Identify which cell holds the provided text, then report its [X, Y] central coordinate. 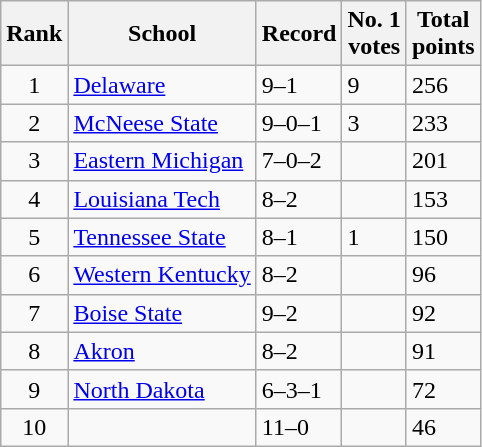
9–1 [299, 85]
5 [34, 237]
North Dakota [162, 389]
2 [34, 123]
7 [34, 313]
91 [443, 351]
46 [443, 427]
9–0–1 [299, 123]
92 [443, 313]
Tennessee State [162, 237]
72 [443, 389]
4 [34, 199]
7–0–2 [299, 161]
Western Kentucky [162, 275]
233 [443, 123]
9–2 [299, 313]
150 [443, 237]
201 [443, 161]
256 [443, 85]
Boise State [162, 313]
96 [443, 275]
McNeese State [162, 123]
Louisiana Tech [162, 199]
School [162, 34]
Delaware [162, 85]
11–0 [299, 427]
Eastern Michigan [162, 161]
6 [34, 275]
Record [299, 34]
8 [34, 351]
10 [34, 427]
No. 1votes [374, 34]
Totalpoints [443, 34]
153 [443, 199]
Akron [162, 351]
6–3–1 [299, 389]
8–1 [299, 237]
Rank [34, 34]
